Scan for the cell matching the given text and deliver its [X, Y] coordinate at center. 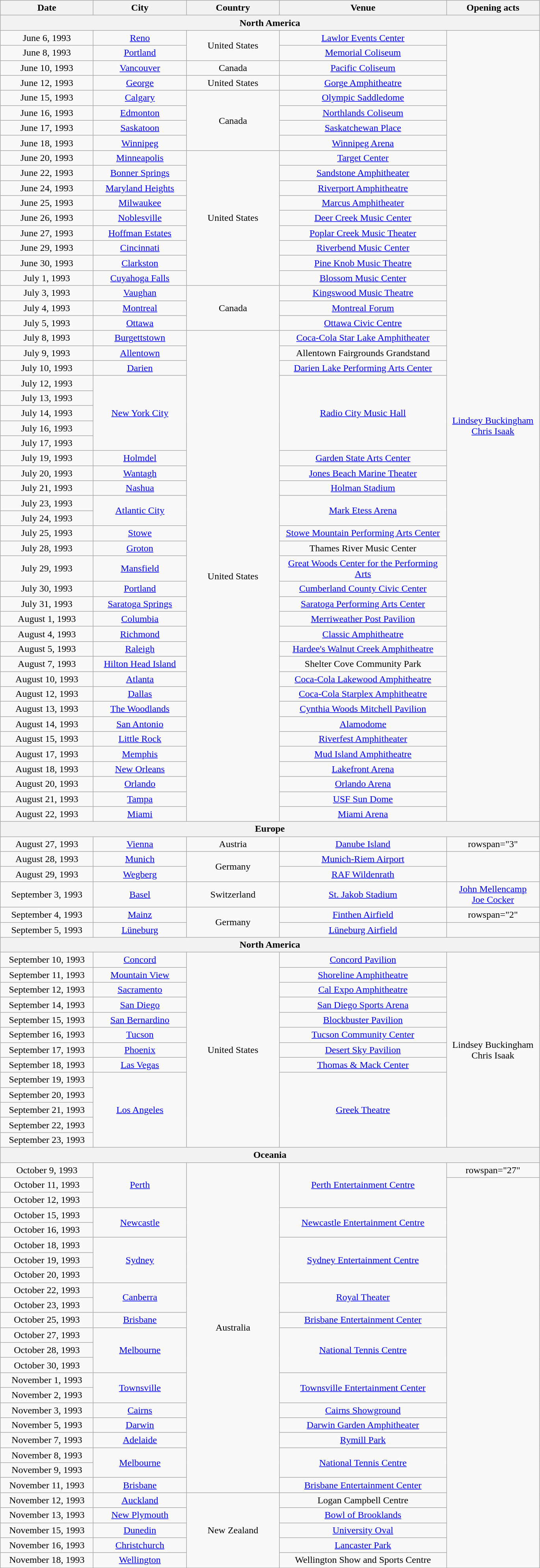
Coca-Cola Lakewood Amphitheatre [363, 679]
Cal Expo Amphitheatre [363, 990]
George [140, 83]
July 3, 1993 [47, 293]
August 1, 1993 [47, 619]
August 12, 1993 [47, 694]
September 15, 1993 [47, 1020]
Munich [140, 859]
Europe [270, 829]
June 22, 1993 [47, 173]
Saratoga Springs [140, 604]
Finthen Airfield [363, 915]
July 12, 1993 [47, 383]
Milwaukee [140, 203]
Wegberg [140, 874]
Coca-Cola Starplex Amphitheatre [363, 694]
Mainz [140, 915]
Orlando [140, 784]
Winnipeg Arena [363, 143]
Darien Lake Performing Arts Center [363, 368]
Maryland Heights [140, 188]
Newcastle Entertainment Centre [363, 1223]
June 18, 1993 [47, 143]
Lüneburg Airfield [363, 930]
Jones Beach Marine Theater [363, 473]
Memorial Coliseum [363, 53]
Christchurch [140, 1545]
July 5, 1993 [47, 323]
Classic Amphitheatre [363, 634]
Wantagh [140, 473]
July 14, 1993 [47, 413]
July 13, 1993 [47, 398]
Atlantic City [140, 511]
Edmonton [140, 113]
Hilton Head Island [140, 664]
Stowe [140, 533]
rowspan="27" [493, 1170]
July 25, 1993 [47, 533]
Darwin Garden Amphitheater [363, 1425]
Clarkston [140, 263]
October 23, 1993 [47, 1305]
Opening acts [493, 8]
Sacramento [140, 990]
September 19, 1993 [47, 1080]
August 14, 1993 [47, 724]
Royal Theater [363, 1297]
July 17, 1993 [47, 443]
July 4, 1993 [47, 308]
Bowl of Brooklands [363, 1515]
June 8, 1993 [47, 53]
Vienna [140, 844]
Shoreline Amphitheatre [363, 975]
October 16, 1993 [47, 1230]
Coca-Cola Star Lake Amphitheater [363, 338]
Montreal Forum [363, 308]
September 5, 1993 [47, 930]
June 29, 1993 [47, 248]
September 16, 1993 [47, 1035]
Darwin [140, 1425]
Mark Etess Arena [363, 511]
October 25, 1993 [47, 1320]
June 24, 1993 [47, 188]
Pacific Coliseum [363, 68]
Basel [140, 894]
rowspan="3" [493, 844]
Marcus Amphitheater [363, 203]
June 10, 1993 [47, 68]
Auckland [140, 1500]
Cynthia Woods Mitchell Pavilion [363, 709]
Logan Campbell Centre [363, 1500]
Pine Knob Music Theatre [363, 263]
August 10, 1993 [47, 679]
Nashua [140, 488]
June 12, 1993 [47, 83]
October 27, 1993 [47, 1335]
September 11, 1993 [47, 975]
October 20, 1993 [47, 1275]
September 17, 1993 [47, 1050]
Cuyahoga Falls [140, 278]
Townsville Entertainment Center [363, 1387]
Los Angeles [140, 1110]
Raleigh [140, 649]
Mountain View [140, 975]
July 23, 1993 [47, 503]
New Plymouth [140, 1515]
Calgary [140, 98]
August 20, 1993 [47, 784]
Orlando Arena [363, 784]
Lüneburg [140, 930]
Sydney Entertainment Centre [363, 1260]
Little Rock [140, 739]
August 29, 1993 [47, 874]
Gorge Amphitheatre [363, 83]
Alamodome [363, 724]
Allentown Fairgrounds Grandstand [363, 353]
John MellencampJoe Cocker [493, 894]
August 13, 1993 [47, 709]
June 25, 1993 [47, 203]
October 11, 1993 [47, 1185]
August 28, 1993 [47, 859]
June 27, 1993 [47, 233]
Noblesville [140, 218]
San Bernardino [140, 1020]
November 2, 1993 [47, 1395]
November 9, 1993 [47, 1470]
July 1, 1993 [47, 278]
June 16, 1993 [47, 113]
New York City [140, 413]
Wellington [140, 1560]
Sandstone Amphitheater [363, 173]
Concord Pavilion [363, 960]
June 6, 1993 [47, 38]
Saskatchewan Place [363, 128]
August 15, 1993 [47, 739]
Newcastle [140, 1223]
June 30, 1993 [47, 263]
St. Jakob Stadium [363, 894]
Poplar Creek Music Theater [363, 233]
Garden State Arts Center [363, 458]
Holman Stadium [363, 488]
August 21, 1993 [47, 799]
Richmond [140, 634]
October 12, 1993 [47, 1200]
November 13, 1993 [47, 1515]
Merriweather Post Pavilion [363, 619]
June 15, 1993 [47, 98]
Holmdel [140, 458]
USF Sun Dome [363, 799]
September 12, 1993 [47, 990]
Blockbuster Pavilion [363, 1020]
September 4, 1993 [47, 915]
November 16, 1993 [47, 1545]
November 12, 1993 [47, 1500]
September 10, 1993 [47, 960]
June 26, 1993 [47, 218]
Wellington Show and Sports Centre [363, 1560]
October 28, 1993 [47, 1350]
Perth [140, 1185]
September 18, 1993 [47, 1065]
Cumberland County Civic Center [363, 589]
July 19, 1993 [47, 458]
Vancouver [140, 68]
July 21, 1993 [47, 488]
November 7, 1993 [47, 1440]
July 31, 1993 [47, 604]
Winnipeg [140, 143]
September 21, 1993 [47, 1110]
October 22, 1993 [47, 1290]
Lawlor Events Center [363, 38]
Tucson Community Center [363, 1035]
Munich-Riem Airport [363, 859]
Dallas [140, 694]
July 10, 1993 [47, 368]
November 3, 1993 [47, 1410]
August 22, 1993 [47, 814]
September 3, 1993 [47, 894]
Dunedin [140, 1530]
Canberra [140, 1297]
Miami Arena [363, 814]
Bonner Springs [140, 173]
Allentown [140, 353]
October 30, 1993 [47, 1365]
Tucson [140, 1035]
Ottawa Civic Centre [363, 323]
The Woodlands [140, 709]
Adelaide [140, 1440]
August 4, 1993 [47, 634]
San Antonio [140, 724]
Radio City Music Hall [363, 413]
November 18, 1993 [47, 1560]
Date [47, 8]
Atlanta [140, 679]
RAF Wildenrath [363, 874]
September 20, 1993 [47, 1095]
July 20, 1993 [47, 473]
Great Woods Center for the Performing Arts [363, 569]
rowspan="2" [493, 915]
Tampa [140, 799]
Riverfest Amphitheater [363, 739]
Venue [363, 8]
Townsville [140, 1387]
June 17, 1993 [47, 128]
Shelter Cove Community Park [363, 664]
Columbia [140, 619]
Hoffman Estates [140, 233]
Kingswood Music Theatre [363, 293]
City [140, 8]
July 29, 1993 [47, 569]
Sydney [140, 1260]
Las Vegas [140, 1065]
August 18, 1993 [47, 769]
Mud Island Amphitheatre [363, 754]
September 14, 1993 [47, 1005]
Rymill Park [363, 1440]
Burgettstown [140, 338]
Lancaster Park [363, 1545]
Target Center [363, 158]
October 9, 1993 [47, 1170]
July 9, 1993 [47, 353]
Reno [140, 38]
Danube Island [363, 844]
October 18, 1993 [47, 1245]
Thomas & Mack Center [363, 1065]
Deer Creek Music Center [363, 218]
June 20, 1993 [47, 158]
Austria [233, 844]
July 16, 1993 [47, 428]
Switzerland [233, 894]
Australia [233, 1327]
Saskatoon [140, 128]
August 5, 1993 [47, 649]
Desert Sky Pavilion [363, 1050]
September 22, 1993 [47, 1125]
Cairns [140, 1410]
July 30, 1993 [47, 589]
August 27, 1993 [47, 844]
Blossom Music Center [363, 278]
July 28, 1993 [47, 548]
Concord [140, 960]
New Orleans [140, 769]
Hardee's Walnut Creek Amphitheatre [363, 649]
Vaughan [140, 293]
Perth Entertainment Centre [363, 1185]
Mansfield [140, 569]
Ottawa [140, 323]
Miami [140, 814]
September 23, 1993 [47, 1140]
Cincinnati [140, 248]
Memphis [140, 754]
Saratoga Performing Arts Center [363, 604]
Phoenix [140, 1050]
November 11, 1993 [47, 1485]
Thames River Music Center [363, 548]
November 15, 1993 [47, 1530]
August 17, 1993 [47, 754]
Groton [140, 548]
Montreal [140, 308]
October 15, 1993 [47, 1215]
Riverbend Music Center [363, 248]
Country [233, 8]
November 8, 1993 [47, 1455]
San Diego Sports Arena [363, 1005]
Lakefront Arena [363, 769]
Darien [140, 368]
November 1, 1993 [47, 1380]
July 24, 1993 [47, 518]
University Oval [363, 1530]
November 5, 1993 [47, 1425]
Minneapolis [140, 158]
Northlands Coliseum [363, 113]
October 19, 1993 [47, 1260]
Riverport Amphitheatre [363, 188]
Greek Theatre [363, 1110]
Olympic Saddledome [363, 98]
August 7, 1993 [47, 664]
Oceania [270, 1155]
Cairns Showground [363, 1410]
New Zealand [233, 1530]
Stowe Mountain Performing Arts Center [363, 533]
July 8, 1993 [47, 338]
San Diego [140, 1005]
